Determine the (X, Y) coordinate at the center of the cell enclosing the given text.  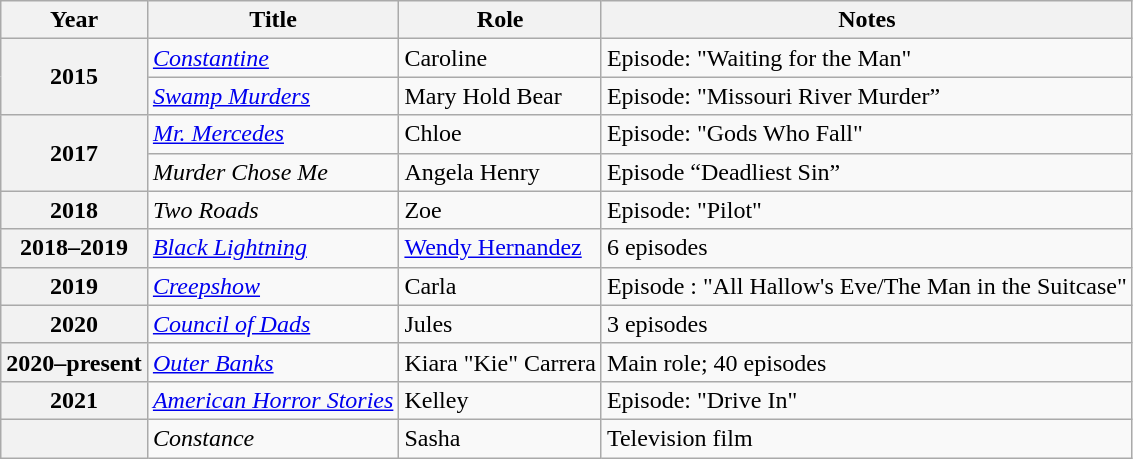
Black Lightning (273, 248)
Swamp Murders (273, 96)
Chloe (500, 134)
Episode: "Waiting for the Man" (866, 58)
Episode: "Pilot" (866, 210)
Role (500, 20)
3 episodes (866, 324)
Year (74, 20)
Episode “Deadliest Sin” (866, 172)
2020–present (74, 362)
Constantine (273, 58)
Episode: "Missouri River Murder” (866, 96)
6 episodes (866, 248)
Wendy Hernandez (500, 248)
2021 (74, 400)
Episode: "Drive In" (866, 400)
2018 (74, 210)
Carla (500, 286)
Constance (273, 438)
Zoe (500, 210)
2019 (74, 286)
Episode: "Gods Who Fall" (866, 134)
Kiara "Kie" Carrera (500, 362)
Episode : "All Hallow's Eve/The Man in the Suitcase" (866, 286)
2020 (74, 324)
Creepshow (273, 286)
Mr. Mercedes (273, 134)
Caroline (500, 58)
Notes (866, 20)
2017 (74, 153)
Angela Henry (500, 172)
Television film (866, 438)
Title (273, 20)
Outer Banks (273, 362)
Two Roads (273, 210)
Kelley (500, 400)
Mary Hold Bear (500, 96)
Main role; 40 episodes (866, 362)
American Horror Stories (273, 400)
Jules (500, 324)
2015 (74, 77)
Council of Dads (273, 324)
Sasha (500, 438)
2018–2019 (74, 248)
Murder Chose Me (273, 172)
